Pinpoint the cell where the given text exists, returning its [X, Y] midpoint coordinate. 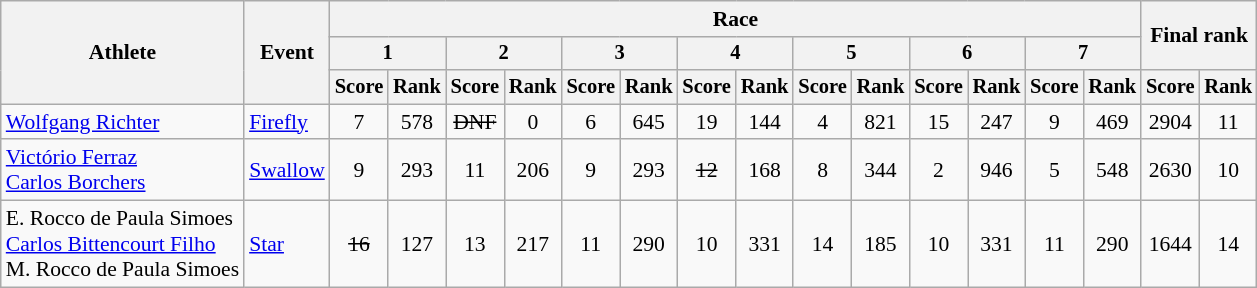
185 [881, 244]
Race [736, 19]
168 [765, 170]
217 [533, 244]
Star [287, 244]
13 [475, 244]
469 [1112, 122]
548 [1112, 170]
E. Rocco de Paula SimoesCarlos Bittencourt FilhoM. Rocco de Paula Simoes [122, 244]
344 [881, 170]
127 [417, 244]
2630 [1170, 170]
Swallow [287, 170]
578 [417, 122]
946 [997, 170]
19 [706, 122]
Final rank [1199, 36]
247 [997, 122]
Wolfgang Richter [122, 122]
645 [649, 122]
1 [388, 54]
1644 [1170, 244]
206 [533, 170]
15 [938, 122]
0 [533, 122]
Event [287, 52]
Firefly [287, 122]
16 [359, 244]
Victório FerrazCarlos Borchers [122, 170]
144 [765, 122]
2904 [1170, 122]
821 [881, 122]
3 [620, 54]
8 [822, 170]
12 [706, 170]
Athlete [122, 52]
DNF [475, 122]
